Scan for the cell matching the given text and deliver its (X, Y) coordinate at center. 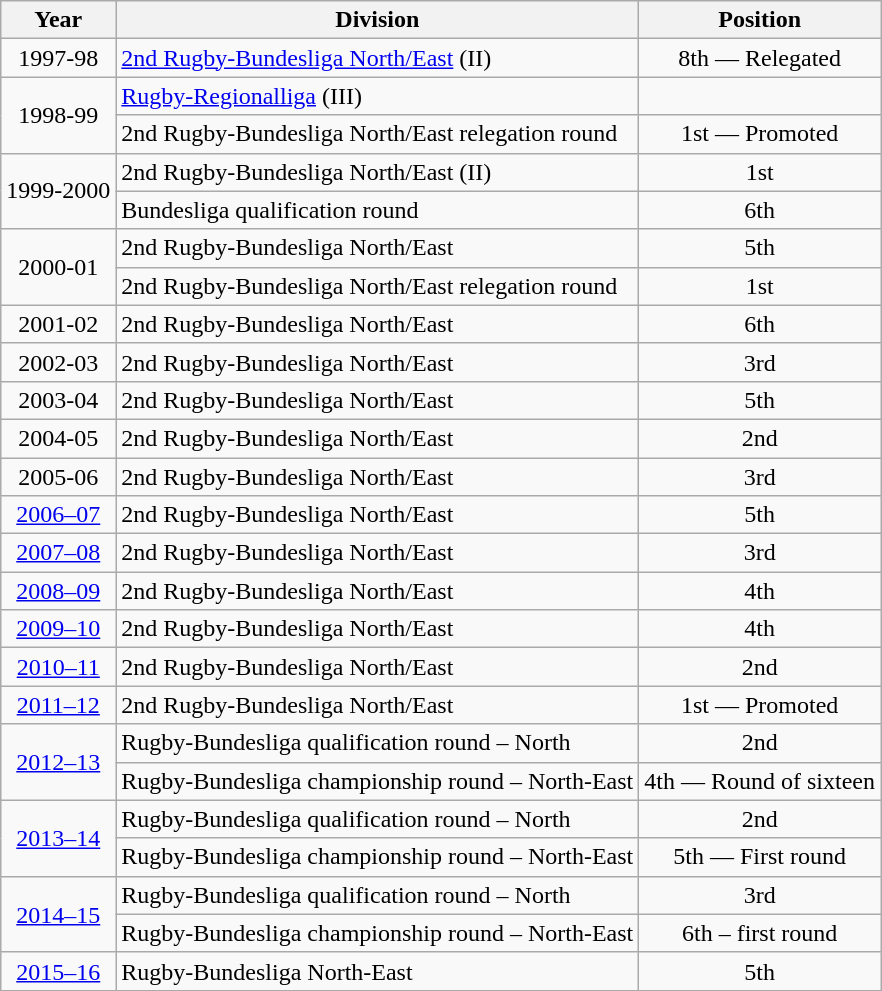
Bundesliga qualification round (378, 210)
1999-2000 (58, 191)
5th — First round (760, 857)
2011–12 (58, 705)
8th — Relegated (760, 58)
4th — Round of sixteen (760, 781)
2006–07 (58, 515)
6th – first round (760, 933)
2009–10 (58, 629)
Division (378, 20)
1998-99 (58, 115)
2000-01 (58, 267)
2008–09 (58, 591)
2013–14 (58, 838)
2001-02 (58, 324)
2005-06 (58, 477)
Year (58, 20)
2015–16 (58, 971)
2007–08 (58, 553)
1997-98 (58, 58)
Rugby-Regionalliga (III) (378, 96)
2002-03 (58, 362)
Position (760, 20)
2004-05 (58, 438)
2014–15 (58, 914)
2012–13 (58, 762)
Rugby-Bundesliga North-East (378, 971)
2003-04 (58, 400)
2010–11 (58, 667)
